Provide the [x, y] coordinate of the cell's center where the given text is located.  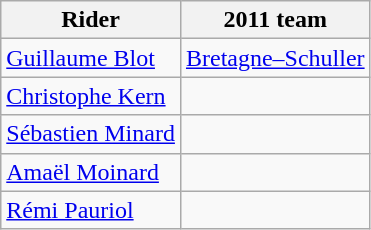
Guillaume Blot [91, 58]
Sébastien Minard [91, 134]
Rider [91, 20]
Rémi Pauriol [91, 210]
Bretagne–Schuller [275, 58]
Amaël Moinard [91, 172]
2011 team [275, 20]
Christophe Kern [91, 96]
